Locate the cell with the specified text and output its [x, y] center coordinate. 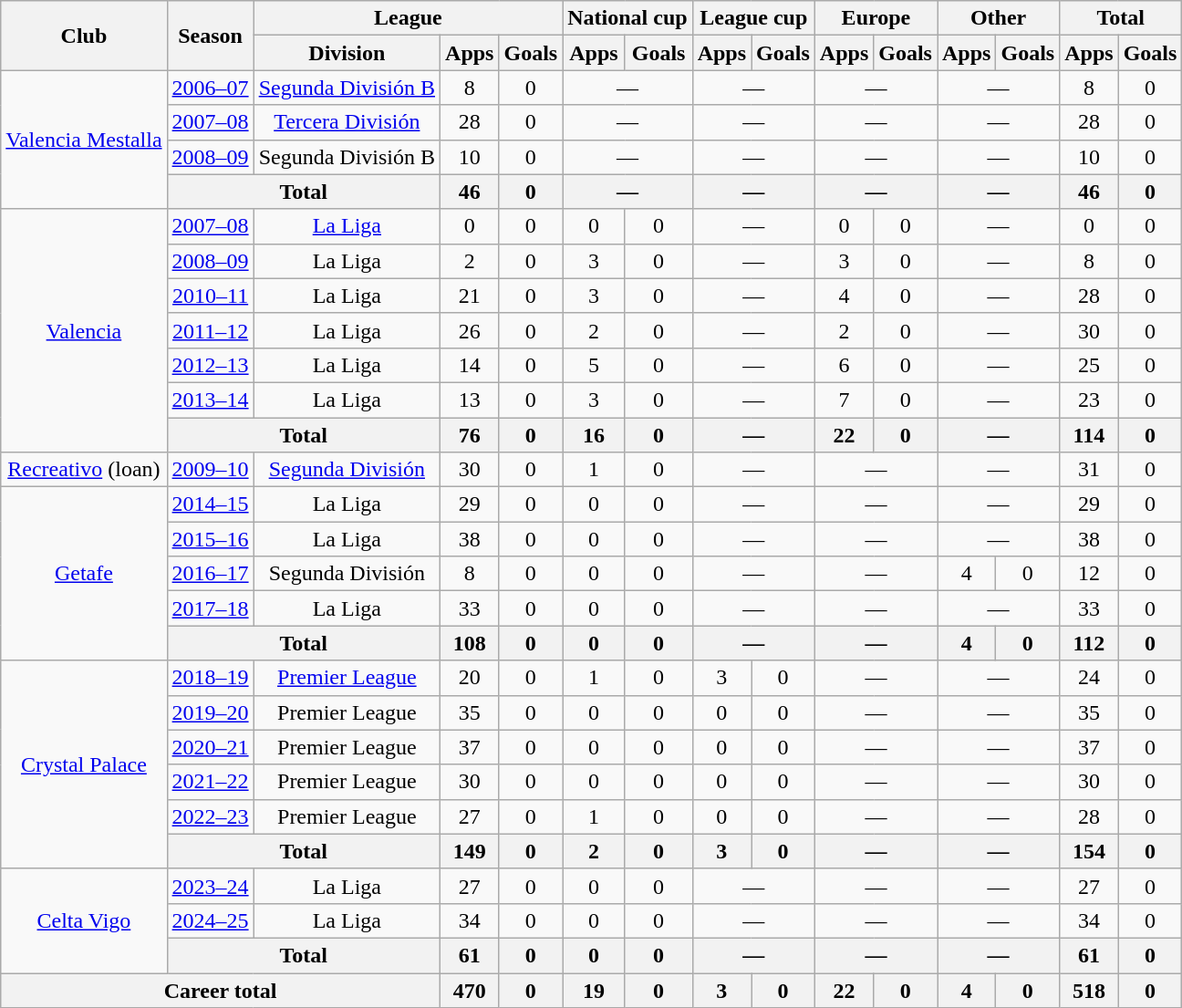
Crystal Palace [84, 764]
Valencia Mestalla [84, 140]
23 [1089, 400]
16 [594, 435]
2024–25 [210, 920]
2021–22 [210, 782]
2013–14 [210, 400]
National cup [627, 18]
108 [470, 643]
Tercera División [347, 122]
Recreativo (loan) [84, 470]
112 [1089, 643]
24 [1089, 678]
2009–10 [210, 470]
Europe [876, 18]
Celta Vigo [84, 920]
2022–23 [210, 816]
76 [470, 435]
Division [347, 53]
Season [210, 36]
149 [470, 851]
Club [84, 36]
2016–17 [210, 574]
154 [1089, 851]
Other [999, 18]
12 [1089, 574]
2020–21 [210, 747]
2011–12 [210, 330]
Valencia [84, 330]
13 [470, 400]
2019–20 [210, 712]
2010–11 [210, 296]
21 [470, 296]
20 [470, 678]
19 [594, 990]
2015–16 [210, 539]
114 [1089, 435]
2023–24 [210, 886]
2012–13 [210, 365]
518 [1089, 990]
14 [470, 365]
5 [594, 365]
2018–19 [210, 678]
League cup [753, 18]
26 [470, 330]
6 [844, 365]
2014–15 [210, 504]
Getafe [84, 574]
31 [1089, 470]
470 [470, 990]
2017–18 [210, 608]
Career total [221, 990]
League [409, 18]
25 [1089, 365]
7 [844, 400]
2006–07 [210, 88]
